For the text-containing cell, return its midpoint in [x, y] coordinate format. 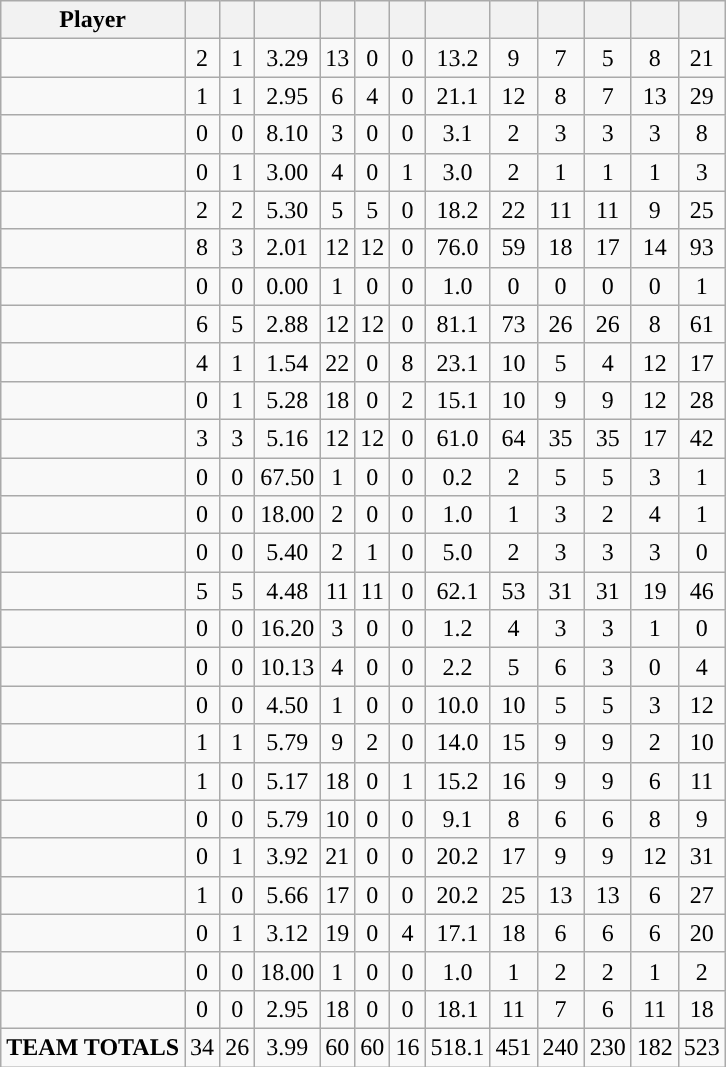
29 [702, 96]
5.16 [288, 438]
5.28 [288, 400]
93 [702, 248]
14 [654, 248]
15 [514, 743]
240 [560, 1047]
46 [702, 591]
5.66 [288, 895]
67.50 [288, 477]
5.30 [288, 210]
64 [514, 438]
2.88 [288, 324]
3.00 [288, 172]
230 [608, 1047]
62.1 [458, 591]
17.1 [458, 933]
42 [702, 438]
27 [702, 895]
523 [702, 1047]
451 [514, 1047]
0.00 [288, 286]
4.48 [288, 591]
61.0 [458, 438]
53 [514, 591]
28 [702, 400]
20 [702, 933]
518.1 [458, 1047]
15.2 [458, 781]
1.54 [288, 362]
3.92 [288, 857]
18.1 [458, 1009]
10.0 [458, 705]
23.1 [458, 362]
18.2 [458, 210]
Player [93, 20]
0.2 [458, 477]
TEAM TOTALS [93, 1047]
21.1 [458, 96]
16.20 [288, 629]
73 [514, 324]
3.12 [288, 933]
3.29 [288, 58]
61 [702, 324]
2.2 [458, 667]
8.10 [288, 134]
59 [514, 248]
3.0 [458, 172]
81.1 [458, 324]
182 [654, 1047]
5.40 [288, 553]
3.1 [458, 134]
76.0 [458, 248]
2.01 [288, 248]
34 [202, 1047]
13.2 [458, 58]
3.99 [288, 1047]
5.17 [288, 781]
15.1 [458, 400]
9.1 [458, 819]
4.50 [288, 705]
5.0 [458, 553]
14.0 [458, 743]
10.13 [288, 667]
1.2 [458, 629]
